Pinpoint the cell where the given text exists, returning its (x, y) midpoint coordinate. 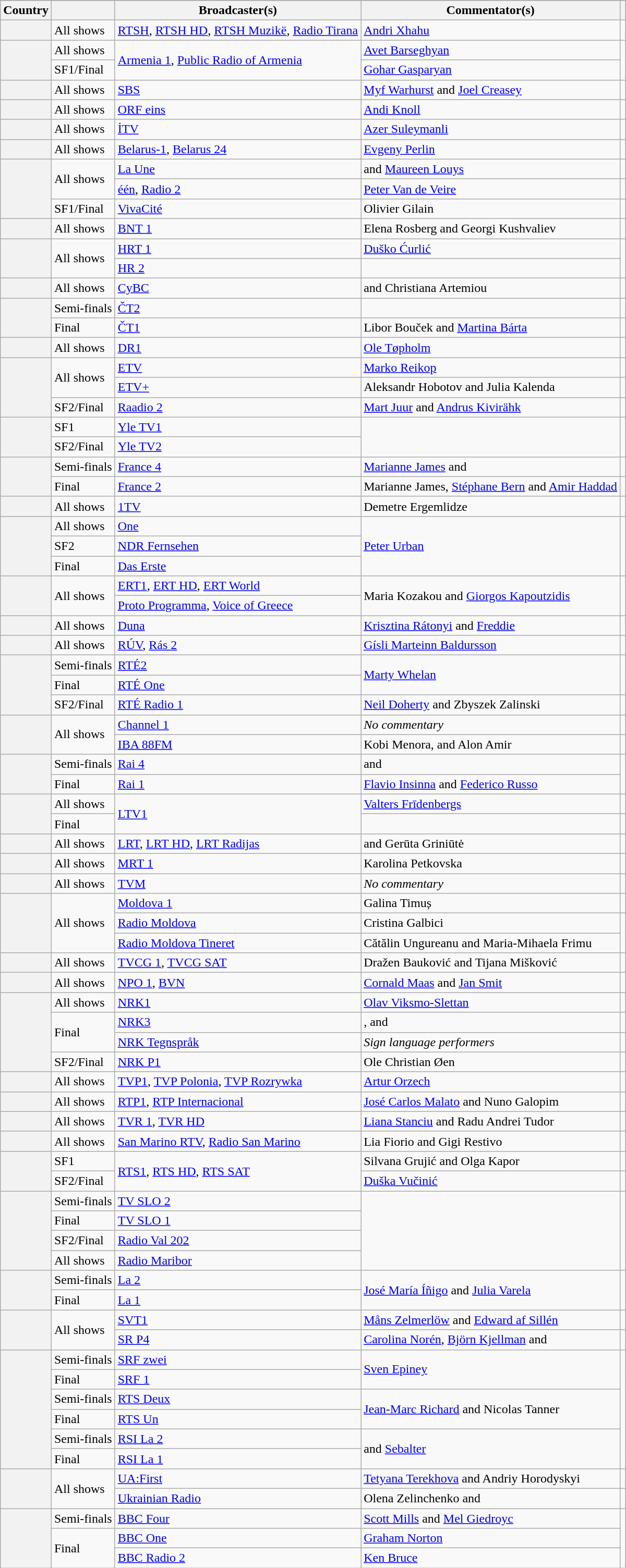
Radio Val 202 (238, 1241)
DR1 (238, 348)
RTP1, RTP Internacional (238, 1101)
BBC Radio 2 (238, 1558)
Gohar Gasparyan (490, 70)
Duško Ćurlić (490, 249)
and Sebalter (490, 1449)
San Marino RTV, Radio San Marino (238, 1141)
La 1 (238, 1300)
Avet Barseghyan (490, 50)
Channel 1 (238, 725)
SR P4 (238, 1340)
Country (26, 10)
Olivier Gilain (490, 209)
İTV (238, 129)
Duška Vučinić (490, 1181)
José Carlos Malato and Nuno Galopim (490, 1101)
Scott Mills and Mel Giedroyc (490, 1518)
Demetre Ergemlidze (490, 506)
and Christiana Artemiou (490, 288)
, and (490, 1022)
La Une (238, 169)
Aleksandr Hobotov and Julia Kalenda (490, 387)
Cristina Galbici (490, 923)
RÚV, Rás 2 (238, 645)
Cornald Maas and Jan Smit (490, 983)
ORF eins (238, 109)
Rai 1 (238, 784)
Elena Rosberg and Georgi Kushvaliev (490, 228)
RSI La 2 (238, 1439)
Proto Programma, Voice of Greece (238, 606)
RTÉ One (238, 685)
Sven Epiney (490, 1369)
Maria Kozakou and Giorgos Kapoutzidis (490, 596)
Graham Norton (490, 1538)
Marko Reikop (490, 367)
Yle TV2 (238, 447)
SRF 1 (238, 1379)
TV SLO 1 (238, 1221)
SBS (238, 90)
BBC One (238, 1538)
Karolina Petkovska (490, 863)
Rai 4 (238, 764)
Silvana Grujić and Olga Kapor (490, 1161)
ČT1 (238, 328)
HRT 1 (238, 249)
Tetyana Terekhova and Andriy Horodyskyi (490, 1478)
Kobi Menora, and Alon Amir (490, 744)
Commentator(s) (490, 10)
Moldova 1 (238, 903)
VivaCité (238, 209)
HR 2 (238, 268)
NRK1 (238, 1002)
Ken Bruce (490, 1558)
Galina Timuș (490, 903)
SF2 (83, 546)
Krisztina Rátonyi and Freddie (490, 626)
Raadio 2 (238, 407)
Ukrainian Radio (238, 1498)
Cătălin Ungureanu and Maria-Mihaela Frimu (490, 943)
Ole Christian Øen (490, 1062)
Radio Maribor (238, 1260)
BNT 1 (238, 228)
Andri Xhahu (490, 30)
TVM (238, 884)
Ole Tøpholm (490, 348)
La 2 (238, 1280)
Liana Stanciu and Radu Andrei Tudor (490, 1121)
Olav Viksmo-Slettan (490, 1002)
Radio Moldova Tineret (238, 943)
Armenia 1, Public Radio of Armenia (238, 60)
RSI La 1 (238, 1459)
1TV (238, 506)
Duna (238, 626)
TVCG 1, TVCG SAT (238, 963)
José María Íñigo and Julia Varela (490, 1290)
BBC Four (238, 1518)
ERT1, ERT HD, ERT World (238, 586)
NRK Tegnspråk (238, 1042)
and Gerūta Griniūtė (490, 843)
Radio Moldova (238, 923)
France 4 (238, 467)
Sign language performers (490, 1042)
één, Radio 2 (238, 189)
NPO 1, BVN (238, 983)
Marty Whelan (490, 675)
IBA 88FM (238, 744)
Dražen Bauković and Tijana Mišković (490, 963)
and Maureen Louys (490, 169)
Peter Van de Veire (490, 189)
Libor Bouček and Martina Bárta (490, 328)
Evgeny Perlin (490, 149)
Marianne James and (490, 467)
NDR Fernsehen (238, 546)
LRT, LRT HD, LRT Radijas (238, 843)
TVP1, TVP Polonia, TVP Rozrywka (238, 1082)
RTS Deux (238, 1399)
Måns Zelmerlöw and Edward af Sillén (490, 1320)
NRK3 (238, 1022)
ČT2 (238, 308)
Das Erste (238, 566)
MRT 1 (238, 863)
Broadcaster(s) (238, 10)
Belarus-1, Belarus 24 (238, 149)
Azer Suleymanli (490, 129)
One (238, 526)
Mart Juur and Andrus Kivirähk (490, 407)
RTÉ Radio 1 (238, 705)
Valters Frīdenbergs (490, 804)
Flavio Insinna and Federico Russo (490, 784)
RTS1, RTS HD, RTS SAT (238, 1171)
Lia Fiorio and Gigi Restivo (490, 1141)
Marianne James, Stéphane Bern and Amir Haddad (490, 486)
LTV1 (238, 814)
Yle TV1 (238, 427)
RTÉ2 (238, 665)
ETV+ (238, 387)
TVR 1, TVR HD (238, 1121)
Artur Orzech (490, 1082)
Carolina Norén, Björn Kjellman and (490, 1340)
Neil Doherty and Zbyszek Zalinski (490, 705)
Myf Warhurst and Joel Creasey (490, 90)
UA:First (238, 1478)
France 2 (238, 486)
RTS Un (238, 1419)
Gísli Marteinn Baldursson (490, 645)
Andi Knoll (490, 109)
Peter Urban (490, 546)
NRK P1 (238, 1062)
RTSH, RTSH HD, RTSH Muzikë, Radio Tirana (238, 30)
SVT1 (238, 1320)
TV SLO 2 (238, 1200)
and (490, 764)
Jean-Marc Richard and Nicolas Tanner (490, 1409)
Olena Zelinchenko and (490, 1498)
SRF zwei (238, 1359)
ETV (238, 367)
CyBC (238, 288)
